Find where the given text appears and provide that cell's center as [x, y] coordinate. 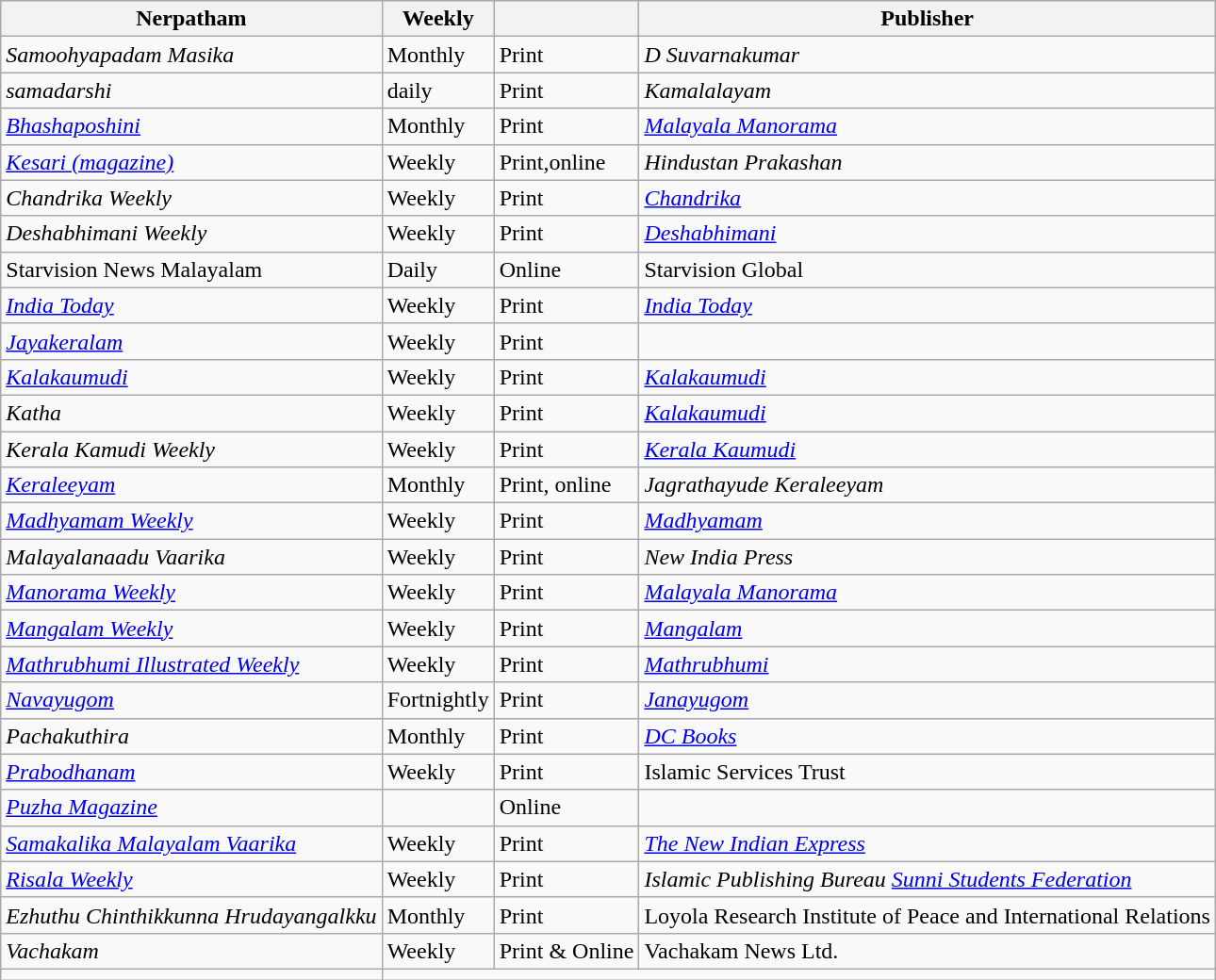
Madhyamam [928, 521]
Prabodhanam [191, 772]
Manorama Weekly [191, 593]
Malayalanaadu Vaarika [191, 557]
Mathrubhumi Illustrated Weekly [191, 664]
New India Press [928, 557]
Islamic Publishing Bureau Sunni Students Federation [928, 879]
Chandrika [928, 198]
Vachakam News Ltd. [928, 951]
Starvision News Malayalam [191, 269]
Chandrika Weekly [191, 198]
Print, online [567, 485]
Mangalam [928, 629]
Katha [191, 413]
Nerpatham [191, 19]
Jagrathayude Keraleeyam [928, 485]
Kerala Kaumudi [928, 449]
Daily [437, 269]
Samakalika Malayalam Vaarika [191, 843]
Pachakuthira [191, 736]
Fortnightly [437, 700]
Publisher [928, 19]
The New Indian Express [928, 843]
Kerala Kamudi Weekly [191, 449]
Ezhuthu Chinthikkunna Hrudayangalkku [191, 915]
Jayakeralam [191, 341]
D Suvarnakumar [928, 55]
Risala Weekly [191, 879]
Janayugom [928, 700]
DC Books [928, 736]
Mangalam Weekly [191, 629]
Kamalalayam [928, 90]
Print & Online [567, 951]
Loyola Research Institute of Peace and International Relations [928, 915]
Mathrubhumi [928, 664]
Print,online [567, 162]
Starvision Global [928, 269]
samadarshi [191, 90]
Puzha Magazine [191, 808]
daily [437, 90]
Islamic Services Trust [928, 772]
Samoohyapadam Masika [191, 55]
Kesari (magazine) [191, 162]
Navayugom [191, 700]
Deshabhimani Weekly [191, 234]
Keraleeyam [191, 485]
Deshabhimani [928, 234]
Madhyamam Weekly [191, 521]
Hindustan Prakashan [928, 162]
Bhashaposhini [191, 126]
Vachakam [191, 951]
